Search for the cell housing the specified text and yield its (X, Y) center coordinate. 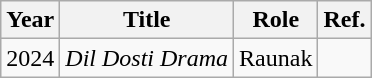
2024 (30, 58)
Year (30, 20)
Dil Dosti Drama (147, 58)
Ref. (344, 20)
Raunak (276, 58)
Role (276, 20)
Title (147, 20)
